Scan for the cell matching the given text and deliver its (X, Y) coordinate at center. 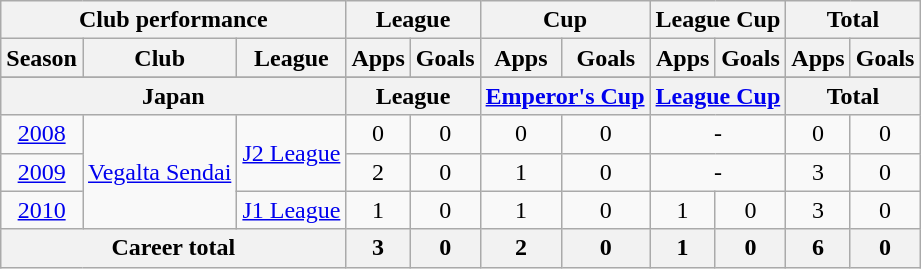
2008 (42, 134)
Emperor's Cup (565, 96)
Club (159, 58)
Japan (174, 96)
J1 League (292, 210)
Cup (565, 20)
Vegalta Sendai (159, 172)
Season (42, 58)
6 (818, 248)
2010 (42, 210)
2009 (42, 172)
Club performance (174, 20)
Career total (174, 248)
J2 League (292, 153)
